Identify which cell holds the provided text, then report its [x, y] central coordinate. 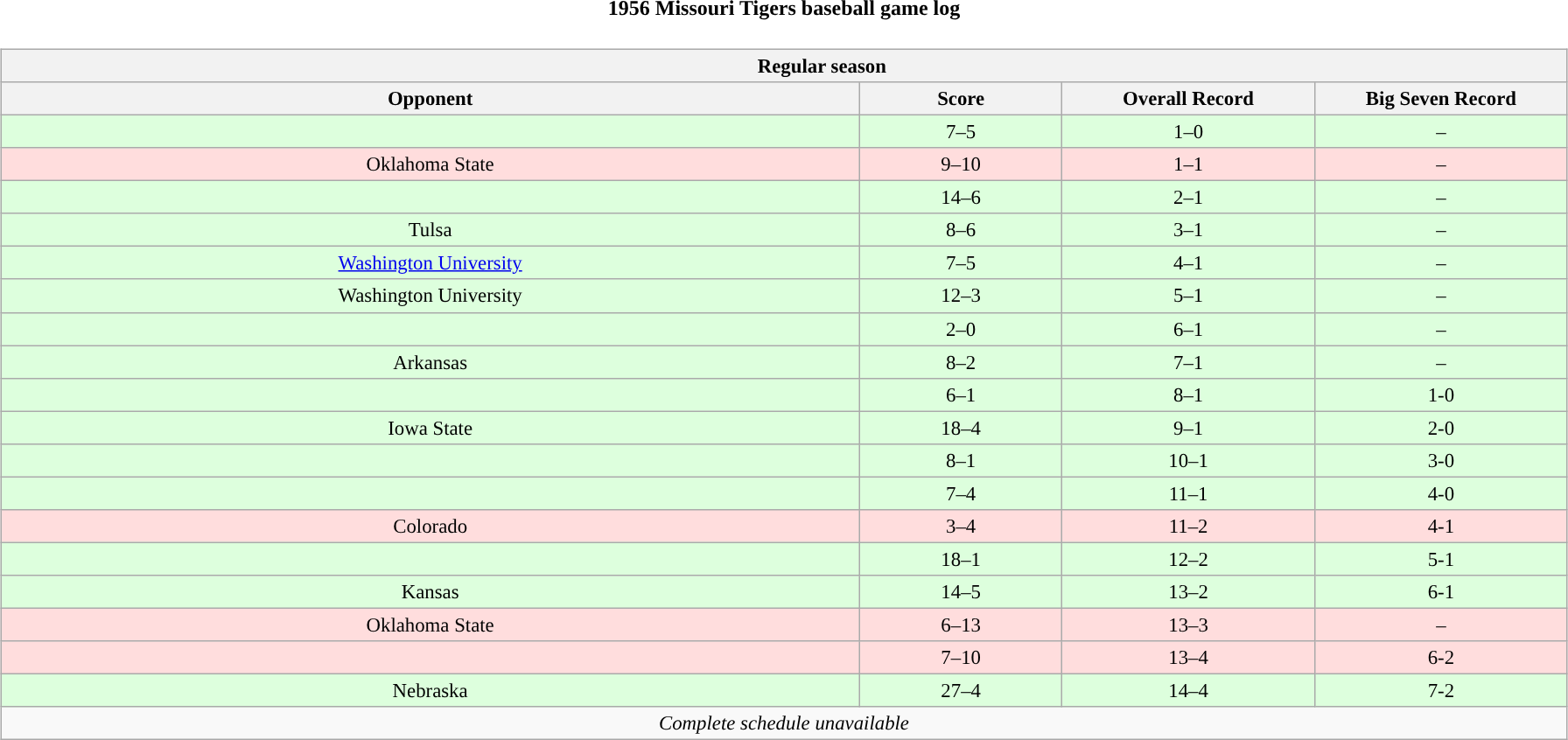
Opponent [430, 99]
8–6 [961, 230]
11–1 [1188, 493]
7-2 [1440, 691]
1–0 [1188, 131]
4–1 [1188, 263]
27–4 [961, 691]
Nebraska [430, 691]
Overall Record [1188, 99]
1–1 [1188, 164]
4-1 [1440, 527]
7–1 [1188, 362]
Complete schedule unavailable [784, 723]
7–10 [961, 658]
4-0 [1440, 493]
Iowa State [430, 428]
8–2 [961, 362]
Colorado [430, 527]
10–1 [1188, 460]
Big Seven Record [1440, 99]
14–5 [961, 592]
2-0 [1440, 428]
2–0 [961, 329]
14–4 [1188, 691]
18–1 [961, 559]
3–4 [961, 527]
1-0 [1440, 394]
9–10 [961, 164]
Tulsa [430, 230]
12–3 [961, 296]
Arkansas [430, 362]
18–4 [961, 428]
5-1 [1440, 559]
12–2 [1188, 559]
11–2 [1188, 527]
2–1 [1188, 198]
7–4 [961, 493]
13–3 [1188, 625]
13–2 [1188, 592]
3–1 [1188, 230]
13–4 [1188, 658]
Kansas [430, 592]
6-2 [1440, 658]
Score [961, 99]
9–1 [1188, 428]
6–13 [961, 625]
5–1 [1188, 296]
14–6 [961, 198]
3-0 [1440, 460]
Regular season [784, 66]
6-1 [1440, 592]
